Capture the cell that displays the provided text and extract its (X, Y) central coordinate. 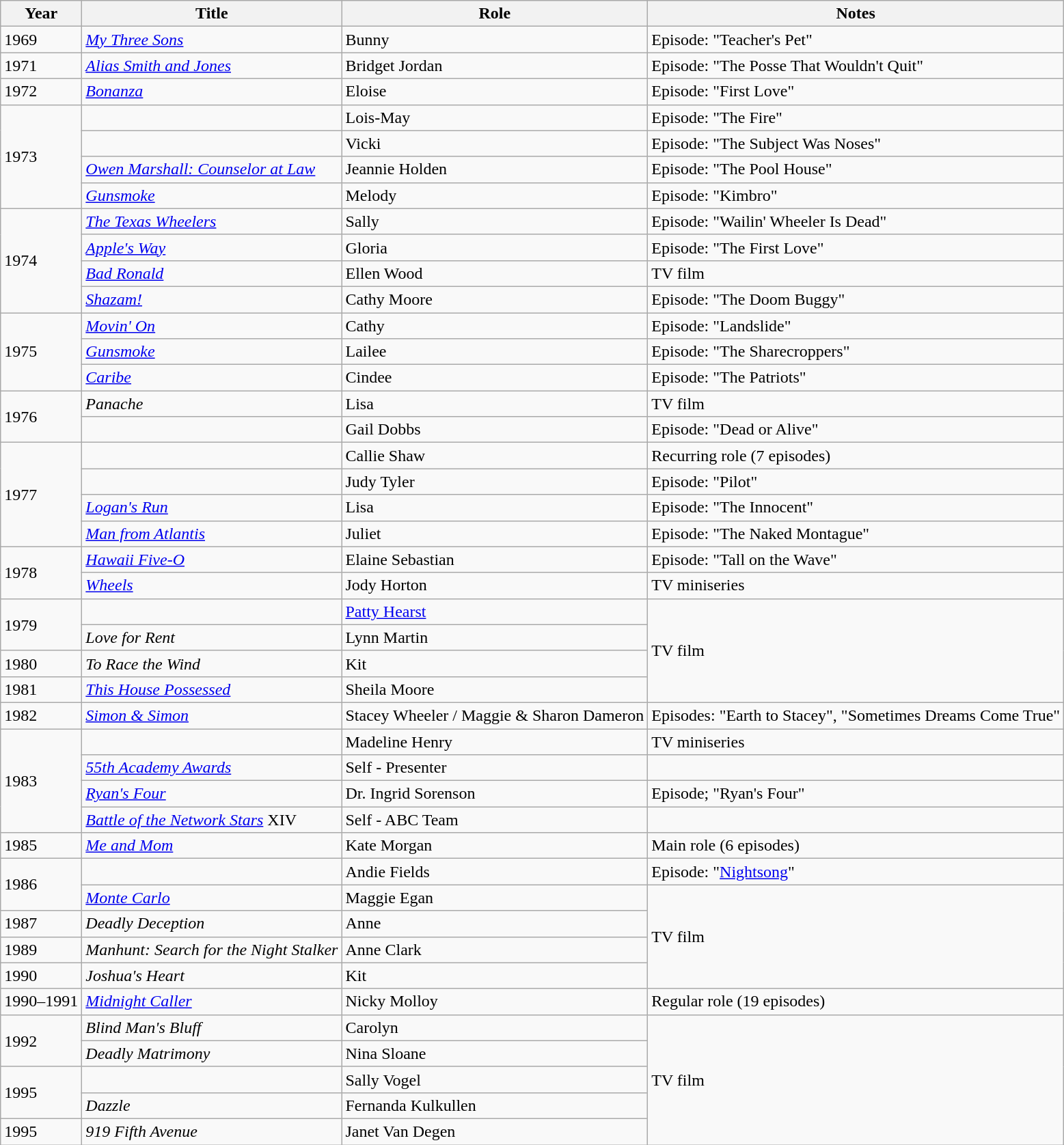
1980 (41, 663)
1972 (41, 92)
1976 (41, 417)
Hawaii Five-O (212, 560)
Caribe (212, 378)
Bunny (495, 40)
Carolyn (495, 1027)
Man from Atlantis (212, 534)
Regular role (19 episodes) (856, 1002)
Deadly Matrimony (212, 1053)
Lailee (495, 352)
Anne (495, 924)
1982 (41, 715)
Midnight Caller (212, 1002)
1986 (41, 885)
Simon & Simon (212, 715)
Year (41, 14)
Juliet (495, 534)
Jody Horton (495, 585)
Sally (495, 221)
Dr. Ingrid Sorenson (495, 794)
1990 (41, 976)
Main role (6 episodes) (856, 846)
Melody (495, 195)
1977 (41, 495)
Battle of the Network Stars XIV (212, 820)
Callie Shaw (495, 456)
Stacey Wheeler / Maggie & Sharon Dameron (495, 715)
Episode: "The Doom Buggy" (856, 299)
Owen Marshall: Counselor at Law (212, 169)
Fernanda Kulkullen (495, 1105)
Episode: "Tall on the Wave" (856, 560)
Episode: "First Love" (856, 92)
55th Academy Awards (212, 768)
Ellen Wood (495, 273)
Episode: "The Innocent" (856, 508)
Patty Hearst (495, 611)
Episode: "The Fire" (856, 118)
1974 (41, 260)
Lois-May (495, 118)
Maggie Egan (495, 898)
Logan's Run (212, 508)
Eloise (495, 92)
1983 (41, 780)
Movin' On (212, 326)
1989 (41, 950)
Episode: "The Pool House" (856, 169)
1973 (41, 156)
1979 (41, 624)
Judy Tyler (495, 482)
Episode: "Wailin' Wheeler Is Dead" (856, 221)
Ryan's Four (212, 794)
Blind Man's Bluff (212, 1027)
My Three Sons (212, 40)
Bridget Jordan (495, 66)
1971 (41, 66)
1992 (41, 1040)
Episode: "The Naked Montague" (856, 534)
Episode: "Pilot" (856, 482)
1969 (41, 40)
Madeline Henry (495, 741)
Recurring role (7 episodes) (856, 456)
Episodes: "Earth to Stacey", "Sometimes Dreams Come True" (856, 715)
Episode: "Kimbro" (856, 195)
Lynn Martin (495, 637)
Apple's Way (212, 247)
Shazam! (212, 299)
Sheila Moore (495, 689)
Andie Fields (495, 872)
Alias Smith and Jones (212, 66)
1990–1991 (41, 1002)
Me and Mom (212, 846)
Cathy Moore (495, 299)
Anne Clark (495, 950)
Jeannie Holden (495, 169)
Bonanza (212, 92)
1975 (41, 352)
Episode; "Ryan's Four" (856, 794)
Episode: "The Subject Was Noses" (856, 143)
Self - ABC Team (495, 820)
Bad Ronald (212, 273)
Episode: "Dead or Alive" (856, 430)
Dazzle (212, 1105)
Episode: "Landslide" (856, 326)
To Race the Wind (212, 663)
Episode: "Teacher's Pet" (856, 40)
Sally Vogel (495, 1079)
Nicky Molloy (495, 1002)
Gloria (495, 247)
Episode: "Nightsong" (856, 872)
Gail Dobbs (495, 430)
Notes (856, 14)
Self - Presenter (495, 768)
Manhunt: Search for the Night Stalker (212, 950)
Episode: "The Patriots" (856, 378)
This House Possessed (212, 689)
Title (212, 14)
1978 (41, 572)
Janet Van Degen (495, 1131)
Episode: "The Sharecroppers" (856, 352)
Nina Sloane (495, 1053)
Cathy (495, 326)
Elaine Sebastian (495, 560)
Vicki (495, 143)
919 Fifth Avenue (212, 1131)
Episode: "The First Love" (856, 247)
Deadly Deception (212, 924)
Role (495, 14)
1987 (41, 924)
The Texas Wheelers (212, 221)
1981 (41, 689)
Joshua's Heart (212, 976)
1985 (41, 846)
Wheels (212, 585)
Love for Rent (212, 637)
Cindee (495, 378)
Kate Morgan (495, 846)
Panache (212, 404)
Monte Carlo (212, 898)
Episode: "The Posse That Wouldn't Quit" (856, 66)
